Capture the cell that displays the provided text and extract its [X, Y] central coordinate. 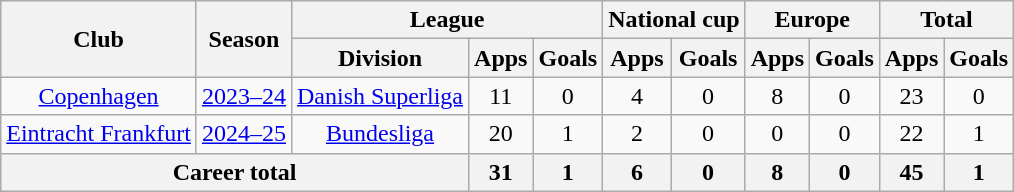
45 [911, 172]
Europe [812, 20]
Copenhagen [99, 96]
Total [946, 20]
National cup [674, 20]
6 [637, 172]
2023–24 [244, 96]
31 [501, 172]
23 [911, 96]
Danish Superliga [380, 96]
Division [380, 58]
Career total [235, 172]
Season [244, 39]
League [446, 20]
20 [501, 134]
22 [911, 134]
Bundesliga [380, 134]
Eintracht Frankfurt [99, 134]
4 [637, 96]
2 [637, 134]
2024–25 [244, 134]
11 [501, 96]
Club [99, 39]
